Identify which cell holds the provided text, then report its (x, y) central coordinate. 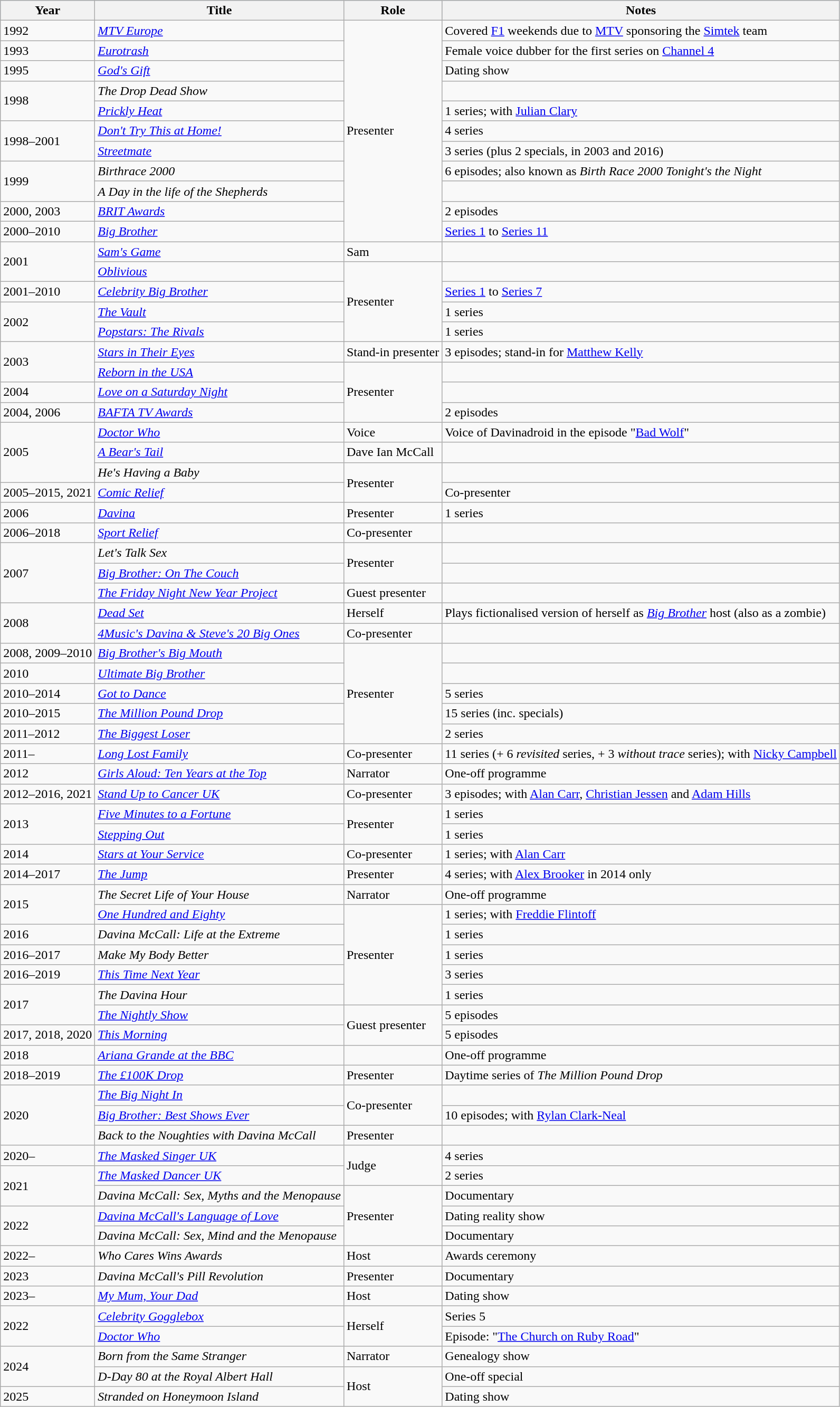
2023– (47, 1296)
2010 (47, 673)
Don't Try This at Home! (219, 131)
Sport Relief (219, 533)
Episode: "The Church on Ruby Road" (641, 1336)
1 series; with Alan Carr (641, 854)
2001 (47, 262)
2003 (47, 362)
The Masked Singer UK (219, 1155)
Dead Set (219, 613)
Born from the Same Stranger (219, 1356)
Girls Aloud: Ten Years at the Top (219, 774)
Eurotrash (219, 51)
Five Minutes to a Fortune (219, 814)
The Million Pound Drop (219, 714)
2018–2019 (47, 1075)
Make My Body Better (219, 955)
Awards ceremony (641, 1256)
2006–2018 (47, 533)
1998 (47, 101)
Stranded on Honeymoon Island (219, 1396)
1 series; with Julian Clary (641, 111)
Stepping Out (219, 834)
2020– (47, 1155)
2016 (47, 935)
The Jump (219, 874)
Big Brother: Best Shows Ever (219, 1115)
6 episodes; also known as Birth Race 2000 Tonight's the Night (641, 171)
1998–2001 (47, 141)
The Drop Dead Show (219, 91)
The £100K Drop (219, 1075)
MTV Europe (219, 31)
3 episodes; with Alan Carr, Christian Jessen and Adam Hills (641, 794)
Long Lost Family (219, 754)
Let's Talk Sex (219, 553)
2014 (47, 854)
2011–2012 (47, 734)
Big Brother: On The Couch (219, 573)
Ariana Grande at the BBC (219, 1055)
The Vault (219, 312)
2010–2015 (47, 714)
BAFTA TV Awards (219, 412)
Genealogy show (641, 1356)
Birthrace 2000 (219, 171)
15 series (inc. specials) (641, 714)
A Bear's Tail (219, 452)
BRIT Awards (219, 211)
Davina McCall: Sex, Mind and the Menopause (219, 1236)
Year (47, 11)
2000–2010 (47, 231)
2023 (47, 1276)
2010–2014 (47, 693)
Celebrity Gogglebox (219, 1316)
2012 (47, 774)
Sam (393, 252)
The Davina Hour (219, 995)
The Masked Dancer UK (219, 1175)
2018 (47, 1055)
The Secret Life of Your House (219, 895)
Davina (219, 512)
Reborn in the USA (219, 372)
Role (393, 11)
Davina McCall's Pill Revolution (219, 1276)
Notes (641, 11)
2008, 2009–2010 (47, 653)
4 series; with Alex Brooker in 2014 only (641, 874)
Voice (393, 432)
2004 (47, 392)
Popstars: The Rivals (219, 332)
The Nightly Show (219, 1015)
2020 (47, 1115)
2015 (47, 905)
Davina McCall: Life at the Extreme (219, 935)
2006 (47, 512)
2016–2019 (47, 975)
2017, 2018, 2020 (47, 1035)
4Music's Davina & Steve's 20 Big Ones (219, 633)
2004, 2006 (47, 412)
Series 1 to Series 7 (641, 292)
A Day in the life of the Shepherds (219, 191)
2014–2017 (47, 874)
Dave Ian McCall (393, 452)
D-Day 80 at the Royal Albert Hall (219, 1376)
1999 (47, 181)
Ultimate Big Brother (219, 673)
My Mum, Your Dad (219, 1296)
Voice of Davinadroid in the episode "Bad Wolf" (641, 432)
2017 (47, 1005)
Title (219, 11)
2002 (47, 322)
1 series; with Freddie Flintoff (641, 915)
1993 (47, 51)
3 series (641, 975)
2005 (47, 452)
2021 (47, 1185)
Celebrity Big Brother (219, 292)
2001–2010 (47, 292)
5 series (641, 693)
Big Brother (219, 231)
Series 5 (641, 1316)
Covered F1 weekends due to MTV sponsoring the Simtek team (641, 31)
One Hundred and Eighty (219, 915)
Female voice dubber for the first series on Channel 4 (641, 51)
2016–2017 (47, 955)
God's Gift (219, 71)
2005–2015, 2021 (47, 492)
2024 (47, 1366)
Daytime series of The Million Pound Drop (641, 1075)
2007 (47, 573)
This Morning (219, 1035)
2000, 2003 (47, 211)
Who Cares Wins Awards (219, 1256)
Stars at Your Service (219, 854)
The Big Night In (219, 1095)
Oblivious (219, 272)
Dating reality show (641, 1215)
Judge (393, 1165)
Stand Up to Cancer UK (219, 794)
The Friday Night New Year Project (219, 593)
Love on a Saturday Night (219, 392)
Stars in Their Eyes (219, 352)
Stand-in presenter (393, 352)
Series 1 to Series 11 (641, 231)
2025 (47, 1396)
Comic Relief (219, 492)
Big Brother's Big Mouth (219, 653)
2022– (47, 1256)
3 episodes; stand-in for Matthew Kelly (641, 352)
Streetmate (219, 151)
Davina McCall: Sex, Myths and the Menopause (219, 1195)
10 episodes; with Rylan Clark-Neal (641, 1115)
2012–2016, 2021 (47, 794)
Davina McCall's Language of Love (219, 1215)
1995 (47, 71)
2011– (47, 754)
One-off special (641, 1376)
This Time Next Year (219, 975)
2008 (47, 623)
Plays fictionalised version of herself as Big Brother host (also as a zombie) (641, 613)
11 series (+ 6 revisited series, + 3 without trace series); with Nicky Campbell (641, 754)
Back to the Noughties with Davina McCall (219, 1135)
Sam's Game (219, 252)
Got to Dance (219, 693)
2013 (47, 824)
Prickly Heat (219, 111)
The Biggest Loser (219, 734)
3 series (plus 2 specials, in 2003 and 2016) (641, 151)
He's Having a Baby (219, 472)
1992 (47, 31)
